Extract the [X, Y] coordinate from the center of the cell holding the provided text.  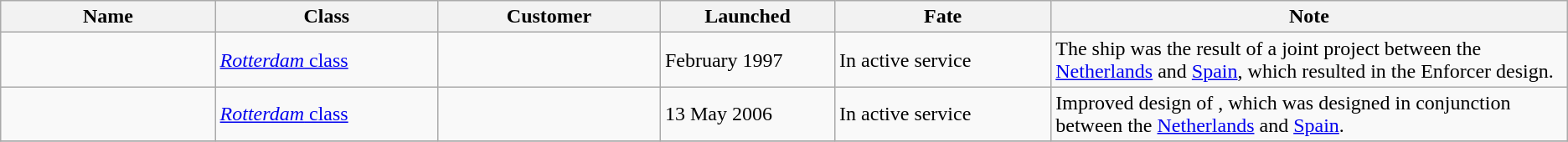
Customer [549, 17]
Improved design of , which was designed in conjunction between the Netherlands and Spain. [1310, 114]
Name [108, 17]
Class [327, 17]
Fate [943, 17]
Note [1310, 17]
February 1997 [747, 60]
The ship was the result of a joint project between the Netherlands and Spain, which resulted in the Enforcer design. [1310, 60]
Launched [747, 17]
13 May 2006 [747, 114]
